From the cell containing the given text, extract its center point as (x, y) coordinate. 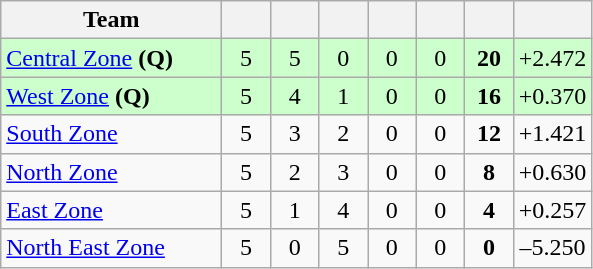
Team (112, 20)
+2.472 (552, 58)
12 (490, 134)
East Zone (112, 210)
Central Zone (Q) (112, 58)
+0.370 (552, 96)
South Zone (112, 134)
20 (490, 58)
+1.421 (552, 134)
–5.250 (552, 248)
+0.257 (552, 210)
North Zone (112, 172)
16 (490, 96)
West Zone (Q) (112, 96)
North East Zone (112, 248)
+0.630 (552, 172)
8 (490, 172)
